Locate the cell with the specified text and output its (x, y) center coordinate. 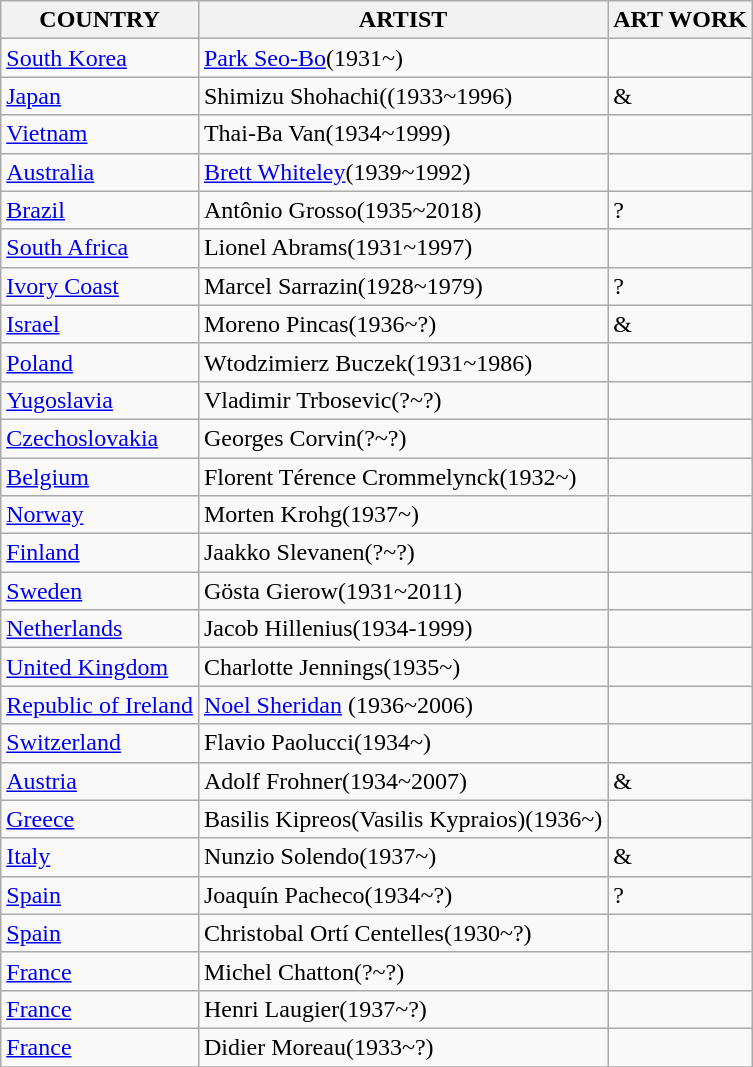
Ivory Coast (100, 286)
Czechoslovakia (100, 438)
Gösta Gierow(1931~2011) (402, 591)
Israel (100, 324)
Brett Whiteley(1939~1992) (402, 172)
Sweden (100, 591)
Thai-Ba Van(1934~1999) (402, 134)
Adolf Frohner(1934~2007) (402, 781)
Florent Térence Crommelynck(1932~) (402, 477)
Marcel Sarrazin(1928~1979) (402, 286)
Austria (100, 781)
Michel Chatton(?~?) (402, 971)
Poland (100, 362)
Norway (100, 515)
Switzerland (100, 743)
Lionel Abrams(1931~1997) (402, 248)
ARTIST (402, 20)
Finland (100, 553)
Italy (100, 857)
South Africa (100, 248)
Wtodzimierz Buczek(1931~1986) (402, 362)
Noel Sheridan (1936~2006) (402, 705)
Japan (100, 96)
Moreno Pincas(1936~?) (402, 324)
Nunzio Solendo(1937~) (402, 857)
Park Seo-Bo(1931~) (402, 58)
Australia (100, 172)
Jacob Hillenius(1934-1999) (402, 629)
South Korea (100, 58)
Belgium (100, 477)
Charlotte Jennings(1935~) (402, 667)
Flavio Paolucci(1934~) (402, 743)
Jaakko Slevanen(?~?) (402, 553)
Didier Moreau(1933~?) (402, 1047)
United Kingdom (100, 667)
COUNTRY (100, 20)
Greece (100, 819)
ART WORK (680, 20)
Yugoslavia (100, 400)
Republic of Ireland (100, 705)
Georges Corvin(?~?) (402, 438)
Morten Krohg(1937~) (402, 515)
Shimizu Shohachi((1933~1996) (402, 96)
Henri Laugier(1937~?) (402, 1009)
Vladimir Trbosevic(?~?) (402, 400)
Antônio Grosso(1935~2018) (402, 210)
Christobal Ortí Centelles(1930~?) (402, 933)
Netherlands (100, 629)
Brazil (100, 210)
Vietnam (100, 134)
Joaquín Pacheco(1934~?) (402, 895)
Basilis Kipreos(Vasilis Kypraios)(1936~) (402, 819)
